Pinpoint the cell where the given text exists, returning its (x, y) midpoint coordinate. 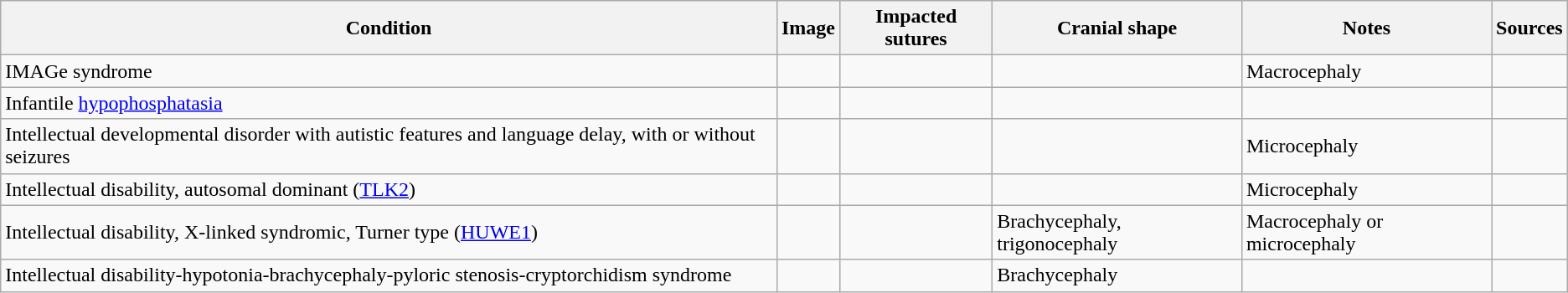
Cranial shape (1117, 28)
Intellectual disability, autosomal dominant (TLK2) (389, 189)
Macrocephaly (1366, 71)
Condition (389, 28)
Sources (1529, 28)
Brachycephaly (1117, 275)
Macrocephaly or microcephaly (1366, 233)
Notes (1366, 28)
Image (807, 28)
Intellectual disability, X-linked syndromic, Turner type (HUWE1) (389, 233)
Infantile hypophosphatasia (389, 103)
Intellectual disability-hypotonia-brachycephaly-pyloric stenosis-cryptorchidism syndrome (389, 275)
Intellectual developmental disorder with autistic features and language delay, with or without seizures (389, 146)
Impacted sutures (916, 28)
Brachycephaly, trigonocephaly (1117, 233)
IMAGe syndrome (389, 71)
